Identify which cell holds the provided text, then report its (X, Y) central coordinate. 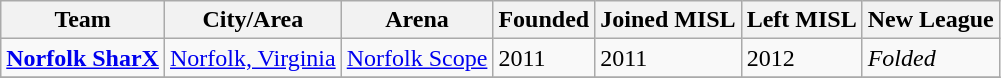
Arena (417, 20)
City/Area (252, 20)
Norfolk Scope (417, 58)
New League (930, 20)
Team (83, 20)
Left MISL (802, 20)
Founded (544, 20)
2012 (802, 58)
Norfolk, Virginia (252, 58)
Norfolk SharX (83, 58)
Folded (930, 58)
Joined MISL (668, 20)
